From the cell containing the given text, extract its center point as (x, y) coordinate. 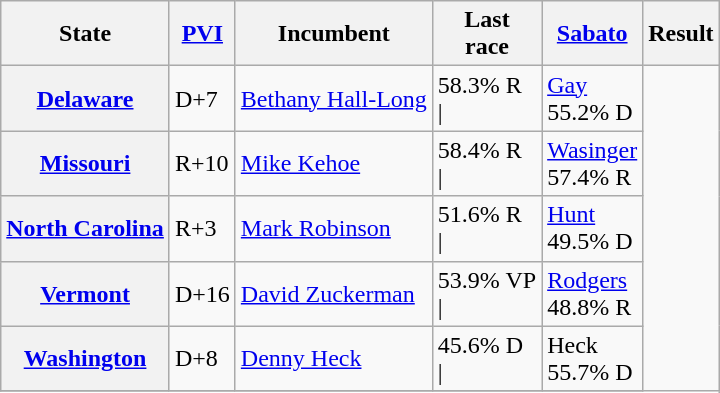
David Zuckerman (334, 294)
D+7 (202, 98)
Washington (86, 358)
Heck55.7% D (592, 358)
Result (681, 34)
51.6% R| (486, 228)
Denny Heck (334, 358)
Rodgers48.8% R (592, 294)
Mark Robinson (334, 228)
Bethany Hall-Long (334, 98)
53.9% VP| (486, 294)
R+10 (202, 164)
Delaware (86, 98)
Lastrace (486, 34)
58.3% R| (486, 98)
Missouri (86, 164)
PVI (202, 34)
D+16 (202, 294)
North Carolina (86, 228)
Hunt49.5% D (592, 228)
Incumbent (334, 34)
Mike Kehoe (334, 164)
State (86, 34)
Vermont (86, 294)
45.6% D| (486, 358)
Sabato (592, 34)
R+3 (202, 228)
Gay55.2% D (592, 98)
Wasinger57.4% R (592, 164)
D+8 (202, 358)
58.4% R| (486, 164)
